Return the [x, y] coordinate for the center point of the cell that contains the specified text.  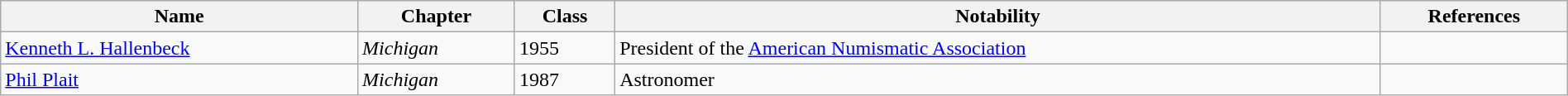
Chapter [437, 17]
Astronomer [998, 79]
Kenneth L. Hallenbeck [179, 48]
References [1474, 17]
Phil Plait [179, 79]
President of the American Numismatic Association [998, 48]
1955 [564, 48]
1987 [564, 79]
Name [179, 17]
Notability [998, 17]
Class [564, 17]
